Output the (X, Y) coordinate of the center of the cell containing the given text.  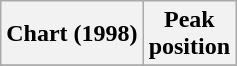
Chart (1998) (72, 34)
Peakposition (189, 34)
